Identify which cell holds the provided text, then report its (x, y) central coordinate. 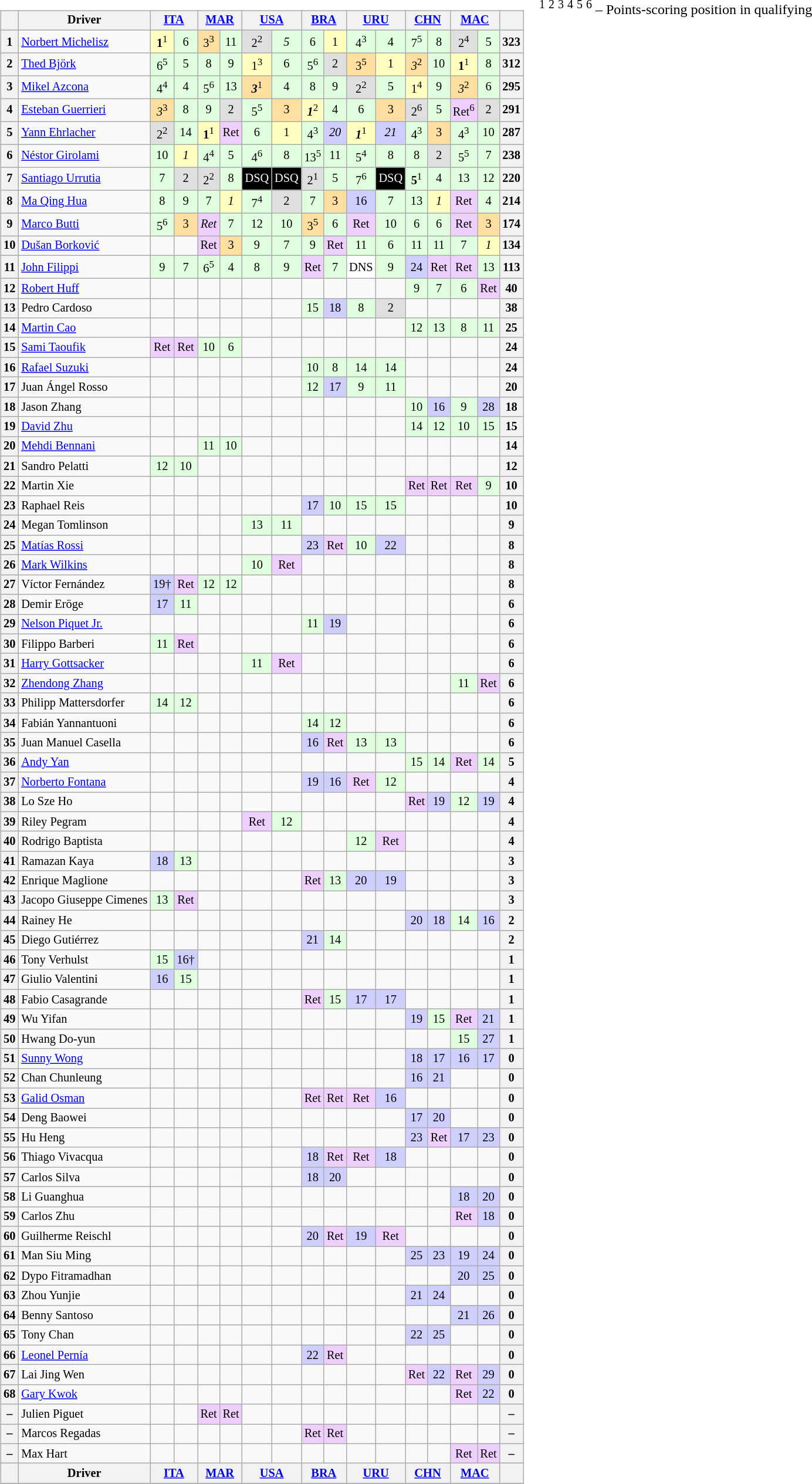
Andy Yan (84, 762)
Juan Ángel Rosso (84, 387)
Ramazan Kaya (84, 861)
Rainey He (84, 920)
Carlos Zhu (84, 1216)
37 (9, 782)
Tony Chan (84, 1335)
Raphael Reis (84, 506)
52 (9, 1079)
30 (9, 644)
76 (361, 178)
Lai Jing Wen (84, 1375)
Dypo Fitramadhan (84, 1276)
Robert Huff (84, 288)
74 (257, 202)
61 (9, 1256)
42 (9, 881)
Wu Yifan (84, 1019)
John Filippi (84, 268)
63 (9, 1296)
41 (9, 861)
Li Guanghua (84, 1197)
Martin Cao (84, 328)
Deng Baowei (84, 1118)
19† (162, 584)
Mikel Azcona (84, 87)
62 (9, 1276)
Galid Osman (84, 1098)
291 (511, 110)
Ret6 (463, 110)
DNS (361, 268)
Harry Gottsacker (84, 664)
50 (9, 1039)
135 (313, 156)
Santiago Urrutia (84, 178)
Leonel Pernía (84, 1355)
287 (511, 133)
134 (511, 246)
75 (417, 41)
Thed Björk (84, 65)
Rafael Suzuki (84, 367)
Giulio Valentini (84, 979)
60 (9, 1236)
214 (511, 202)
David Zhu (84, 427)
Enrique Maglione (84, 881)
174 (511, 224)
Juan Manuel Casella (84, 743)
34 (9, 723)
Tony Verhulst (84, 960)
Norbert Michelisz (84, 41)
16† (185, 960)
Demir Eröge (84, 604)
Zhendong Zhang (84, 684)
Sunny Wong (84, 1059)
Chan Chunleung (84, 1079)
67 (9, 1375)
Gary Kwok (84, 1394)
Carlos Silva (84, 1177)
Benny Santoso (84, 1316)
Néstor Girolami (84, 156)
57 (9, 1177)
Pedro Cardoso (84, 308)
Matías Rossi (84, 545)
Esteban Guerrieri (84, 110)
Mark Wilkins (84, 565)
Thiago Vivacqua (84, 1157)
220 (511, 178)
Ma Qing Hua (84, 202)
Hwang Do-yun (84, 1039)
66 (9, 1355)
53 (9, 1098)
Diego Gutiérrez (84, 940)
68 (9, 1394)
113 (511, 268)
Max Hart (84, 1453)
47 (9, 979)
64 (9, 1316)
48 (9, 999)
59 (9, 1216)
Norberto Fontana (84, 782)
295 (511, 87)
Zhou Yunjie (84, 1296)
Megan Tomlinson (84, 525)
Guilherme Reischl (84, 1236)
Sami Taoufik (84, 347)
45 (9, 940)
238 (511, 156)
Fabián Yannantuoni (84, 723)
Hu Heng (84, 1138)
49 (9, 1019)
Víctor Fernández (84, 584)
312 (511, 65)
Rodrigo Baptista (84, 841)
39 (9, 822)
Philipp Mattersdorfer (84, 703)
Jacopo Giuseppe Cimenes (84, 901)
Julien Piguet (84, 1414)
Riley Pegram (84, 822)
Lo Sze Ho (84, 802)
Marcos Regadas (84, 1434)
Sandro Pelatti (84, 466)
Filippo Barberi (84, 644)
Yann Ehrlacher (84, 133)
Dušan Borković (84, 246)
58 (9, 1197)
323 (511, 41)
Marco Butti (84, 224)
Fabio Casagrande (84, 999)
Man Siu Ming (84, 1256)
Martin Xie (84, 486)
Nelson Piquet Jr. (84, 624)
Jason Zhang (84, 407)
36 (9, 762)
Mehdi Bennani (84, 447)
